Detect which cell encompasses the target text, then output its [x, y] center coordinate. 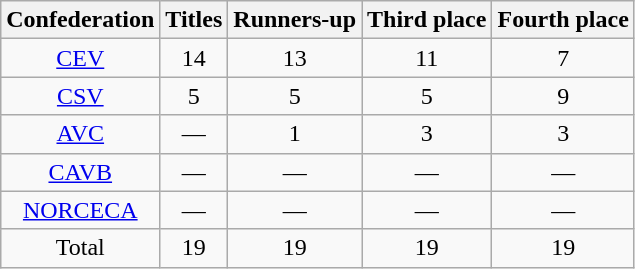
Titles [194, 20]
Third place [427, 20]
13 [295, 58]
Confederation [80, 20]
9 [563, 96]
Fourth place [563, 20]
11 [427, 58]
Total [80, 248]
AVC [80, 134]
14 [194, 58]
CSV [80, 96]
Runners-up [295, 20]
CAVB [80, 172]
1 [295, 134]
CEV [80, 58]
7 [563, 58]
NORCECA [80, 210]
